Scan for the cell matching the given text and deliver its [x, y] coordinate at center. 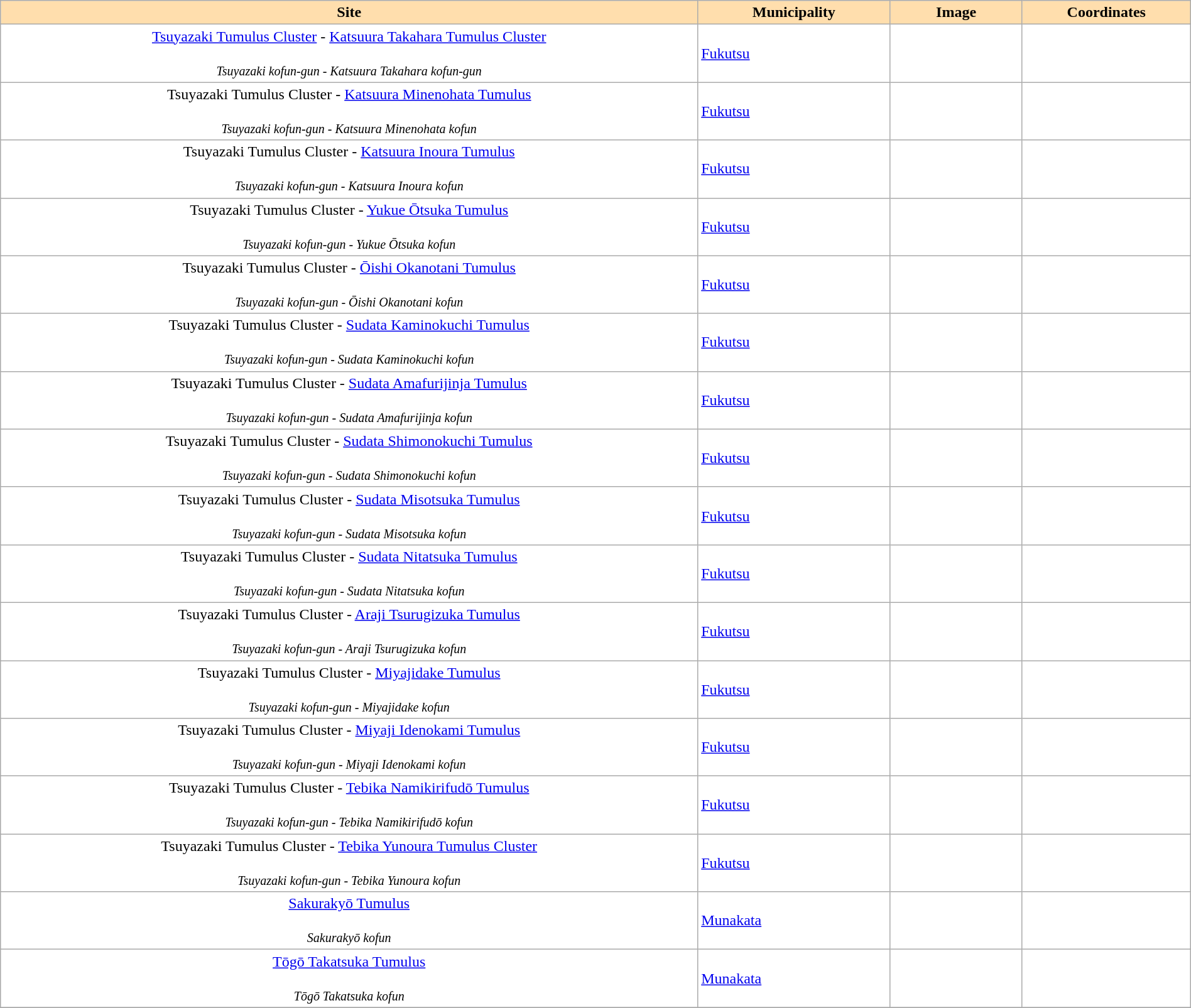
Tsuyazaki Tumulus Cluster - Ōishi Okanotani TumulusTsuyazaki kofun-gun - Ōishi Okanotani kofun [349, 285]
Tsuyazaki Tumulus Cluster - Miyajidake TumulusTsuyazaki kofun-gun - Miyajidake kofun [349, 690]
Tsuyazaki Tumulus Cluster - Sudata Kaminokuchi TumulusTsuyazaki kofun-gun - Sudata Kaminokuchi kofun [349, 342]
Tsuyazaki Tumulus Cluster - Katsuura Inoura TumulusTsuyazaki kofun-gun - Katsuura Inoura kofun [349, 169]
Tsuyazaki Tumulus Cluster - Sudata Misotsuka TumulusTsuyazaki kofun-gun - Sudata Misotsuka kofun [349, 516]
Municipality [794, 13]
Coordinates [1106, 13]
Sakurakyō TumulusSakurakyō kofun [349, 921]
Tsuyazaki Tumulus Cluster - Miyaji Idenokami TumulusTsuyazaki kofun-gun - Miyaji Idenokami kofun [349, 747]
Tōgō Takatsuka TumulusTōgō Takatsuka kofun [349, 978]
Tsuyazaki Tumulus Cluster - Sudata Nitatsuka TumulusTsuyazaki kofun-gun - Sudata Nitatsuka kofun [349, 573]
Tsuyazaki Tumulus Cluster - Araji Tsurugizuka TumulusTsuyazaki kofun-gun - Araji Tsurugizuka kofun [349, 631]
Tsuyazaki Tumulus Cluster - Yukue Ōtsuka TumulusTsuyazaki kofun-gun - Yukue Ōtsuka kofun [349, 227]
Tsuyazaki Tumulus Cluster - Tebika Namikirifudō TumulusTsuyazaki kofun-gun - Tebika Namikirifudō kofun [349, 805]
Tsuyazaki Tumulus Cluster - Katsuura Minenohata TumulusTsuyazaki kofun-gun - Katsuura Minenohata kofun [349, 111]
Tsuyazaki Tumulus Cluster - Tebika Yunoura Tumulus ClusterTsuyazaki kofun-gun - Tebika Yunoura kofun [349, 863]
Tsuyazaki Tumulus Cluster - Sudata Amafurijinja TumulusTsuyazaki kofun-gun - Sudata Amafurijinja kofun [349, 400]
Site [349, 13]
Image [956, 13]
Tsuyazaki Tumulus Cluster - Katsuura Takahara Tumulus ClusterTsuyazaki kofun-gun - Katsuura Takahara kofun-gun [349, 53]
Tsuyazaki Tumulus Cluster - Sudata Shimonokuchi TumulusTsuyazaki kofun-gun - Sudata Shimonokuchi kofun [349, 458]
